Capture the cell that displays the provided text and extract its [x, y] central coordinate. 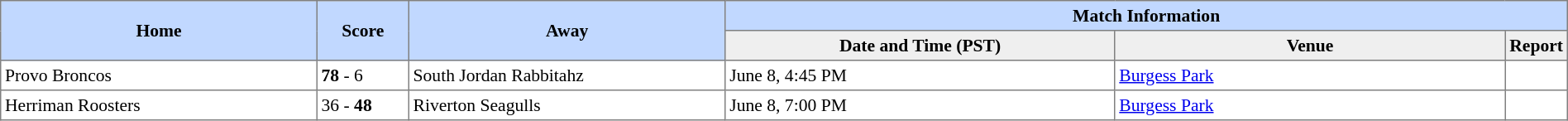
36 - 48 [362, 105]
78 - 6 [362, 75]
Away [567, 31]
Date and Time (PST) [920, 46]
Score [362, 31]
Herriman Roosters [159, 105]
June 8, 4:45 PM [920, 75]
Provo Broncos [159, 75]
Home [159, 31]
Venue [1310, 46]
Riverton Seagulls [567, 105]
Match Information [1146, 16]
Report [1537, 46]
June 8, 7:00 PM [920, 105]
South Jordan Rabbitahz [567, 75]
